Provide the [X, Y] coordinate of the cell's center where the given text is located.  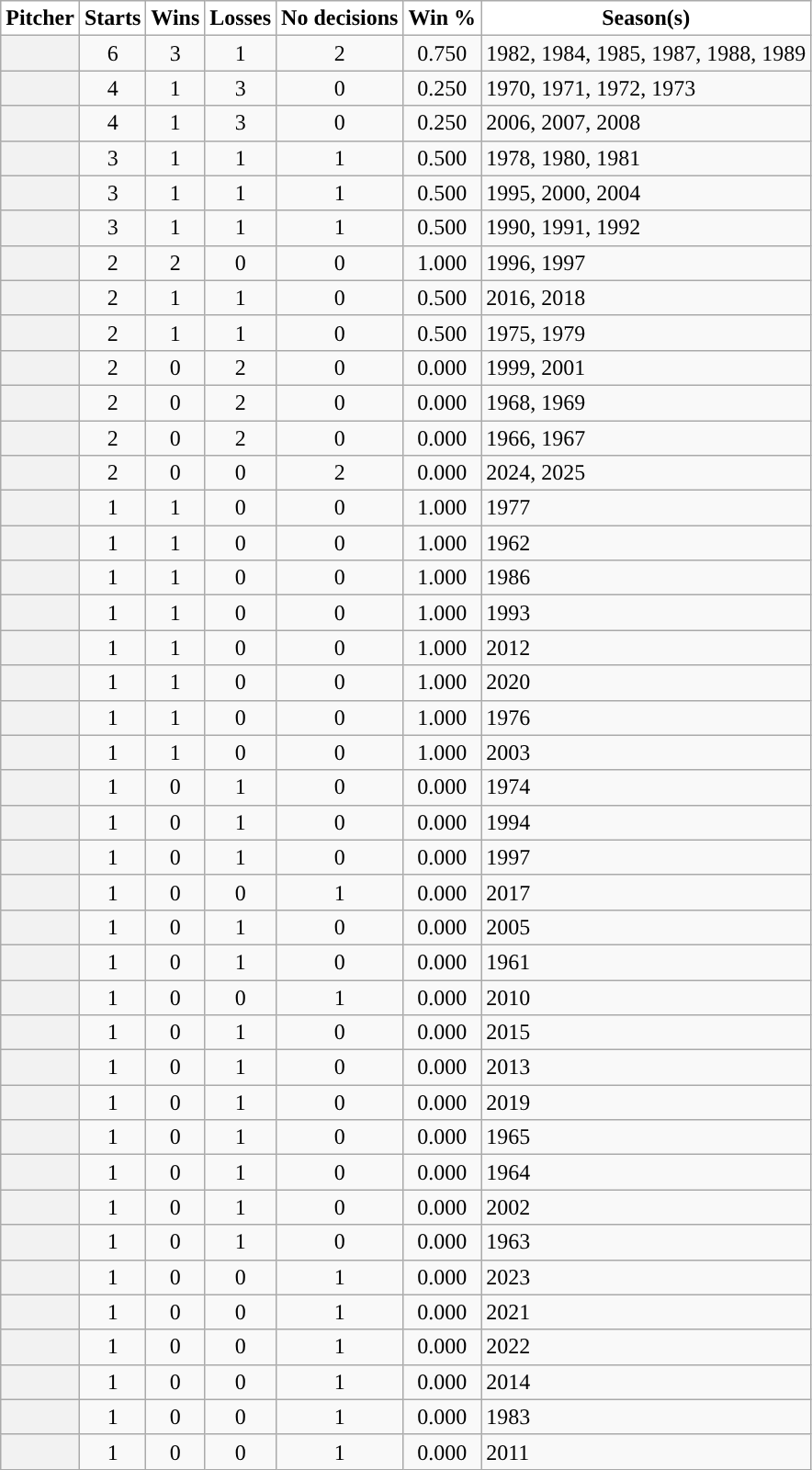
1965 [647, 1137]
1990, 1991, 1992 [647, 228]
2022 [647, 1347]
No decisions [340, 18]
1963 [647, 1242]
1975, 1979 [647, 333]
1996, 1997 [647, 263]
1970, 1971, 1972, 1973 [647, 88]
2023 [647, 1277]
2010 [647, 997]
1983 [647, 1417]
1976 [647, 718]
2017 [647, 892]
2012 [647, 648]
1974 [647, 787]
2014 [647, 1382]
Wins [175, 18]
1968, 1969 [647, 402]
Starts [112, 18]
Season(s) [647, 18]
1997 [647, 857]
1977 [647, 508]
1964 [647, 1172]
Losses [241, 18]
2003 [647, 752]
Win % [443, 18]
2016, 2018 [647, 298]
2005 [647, 927]
1994 [647, 822]
2013 [647, 1068]
2024, 2025 [647, 473]
1982, 1984, 1985, 1987, 1988, 1989 [647, 53]
2021 [647, 1312]
2015 [647, 1033]
2019 [647, 1102]
2002 [647, 1207]
1966, 1967 [647, 438]
2011 [647, 1452]
1993 [647, 613]
6 [112, 53]
Pitcher [40, 18]
1961 [647, 962]
1986 [647, 578]
1962 [647, 543]
1999, 2001 [647, 367]
1995, 2000, 2004 [647, 193]
2020 [647, 683]
2006, 2007, 2008 [647, 123]
1978, 1980, 1981 [647, 158]
0.750 [443, 53]
